Search for the cell housing the specified text and yield its [x, y] center coordinate. 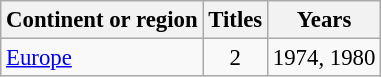
Continent or region [102, 20]
2 [236, 58]
1974, 1980 [324, 58]
Titles [236, 20]
Years [324, 20]
Europe [102, 58]
